Identify which cell holds the provided text, then report its (x, y) central coordinate. 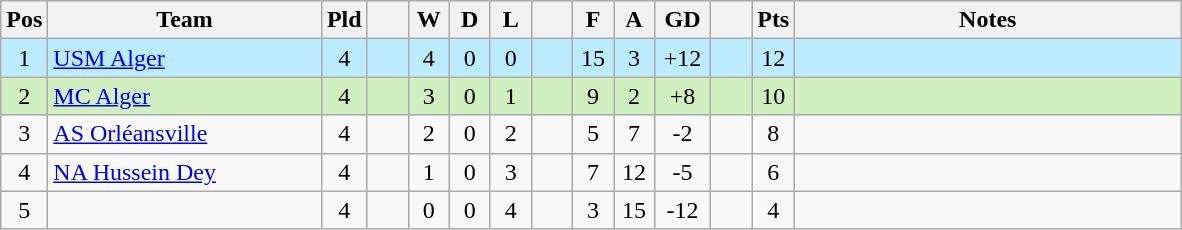
Pos (24, 20)
USM Alger (185, 58)
NA Hussein Dey (185, 172)
MC Alger (185, 96)
L (510, 20)
A (634, 20)
10 (774, 96)
Team (185, 20)
+8 (683, 96)
GD (683, 20)
6 (774, 172)
-12 (683, 210)
AS Orléansville (185, 134)
F (592, 20)
+12 (683, 58)
W (428, 20)
-5 (683, 172)
Pld (344, 20)
8 (774, 134)
9 (592, 96)
Pts (774, 20)
-2 (683, 134)
Notes (988, 20)
D (470, 20)
